From the cell containing the given text, extract its center point as (X, Y) coordinate. 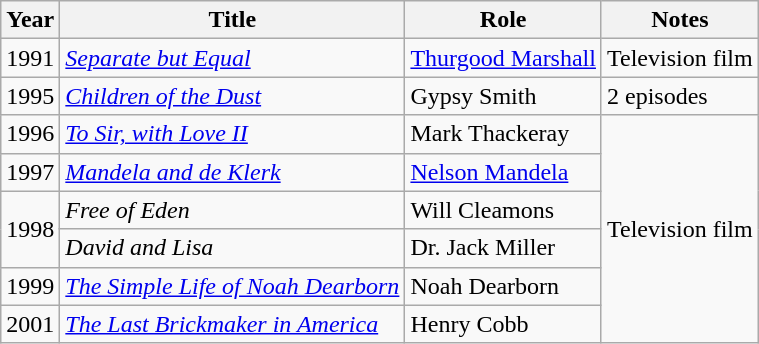
Thurgood Marshall (504, 58)
To Sir, with Love II (232, 134)
Mark Thackeray (504, 134)
Children of the Dust (232, 96)
2 episodes (680, 96)
Separate but Equal (232, 58)
Noah Dearborn (504, 286)
Notes (680, 20)
Dr. Jack Miller (504, 248)
1998 (30, 229)
1997 (30, 172)
1995 (30, 96)
The Simple Life of Noah Dearborn (232, 286)
David and Lisa (232, 248)
Gypsy Smith (504, 96)
2001 (30, 324)
1999 (30, 286)
The Last Brickmaker in America (232, 324)
Nelson Mandela (504, 172)
Free of Eden (232, 210)
Title (232, 20)
Henry Cobb (504, 324)
1996 (30, 134)
1991 (30, 58)
Role (504, 20)
Will Cleamons (504, 210)
Mandela and de Klerk (232, 172)
Year (30, 20)
